Extract the (x, y) coordinate from the center of the cell holding the provided text.  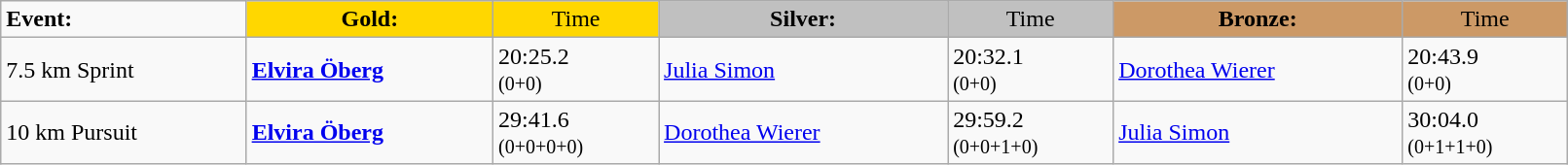
20:32.1(0+0) (1031, 70)
20:25.2(0+0) (576, 70)
Event: (124, 19)
29:41.6(0+0+0+0) (576, 132)
29:59.2(0+0+1+0) (1031, 132)
Bronze: (1258, 19)
20:43.9(0+0) (1485, 70)
Gold: (370, 19)
30:04.0(0+1+1+0) (1485, 132)
10 km Pursuit (124, 132)
Silver: (804, 19)
7.5 km Sprint (124, 70)
